Output the (x, y) coordinate of the center of the cell containing the given text.  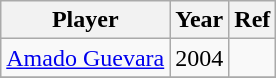
Ref (252, 20)
Year (200, 20)
2004 (200, 58)
Player (86, 20)
Amado Guevara (86, 58)
